For the text-containing cell, return its midpoint in [x, y] coordinate format. 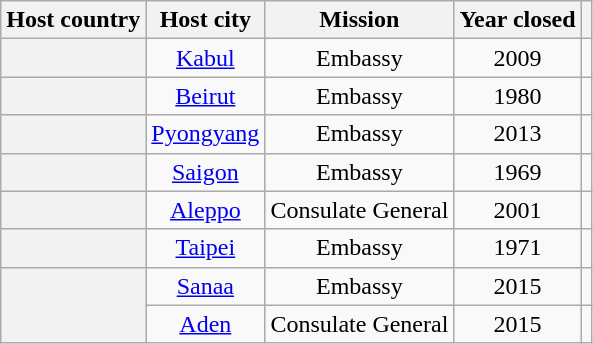
Taipei [206, 248]
Aden [206, 324]
Host city [206, 20]
2013 [518, 134]
2001 [518, 210]
Aleppo [206, 210]
Beirut [206, 96]
Host country [74, 20]
Kabul [206, 58]
Pyongyang [206, 134]
Sanaa [206, 286]
2009 [518, 58]
1980 [518, 96]
Mission [360, 20]
Year closed [518, 20]
Saigon [206, 172]
1971 [518, 248]
1969 [518, 172]
